Search for the cell housing the specified text and yield its [X, Y] center coordinate. 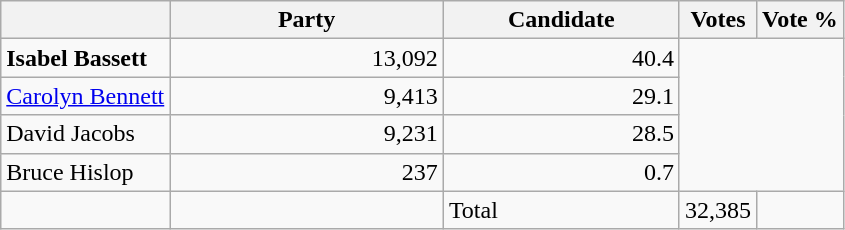
Vote % [800, 20]
Carolyn Bennett [86, 96]
32,385 [718, 210]
29.1 [561, 96]
0.7 [561, 172]
40.4 [561, 58]
Candidate [561, 20]
9,231 [307, 134]
Bruce Hislop [86, 172]
Total [561, 210]
Isabel Bassett [86, 58]
9,413 [307, 96]
David Jacobs [86, 134]
Votes [718, 20]
237 [307, 172]
Party [307, 20]
28.5 [561, 134]
13,092 [307, 58]
